Search for the cell housing the specified text and yield its [X, Y] center coordinate. 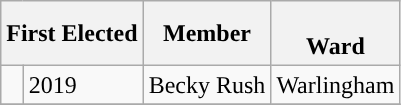
Ward [336, 34]
2019 [83, 85]
First Elected [72, 34]
Warlingham [336, 85]
Becky Rush [207, 85]
Member [207, 34]
